Return [X, Y] of the center of cell containing provided text 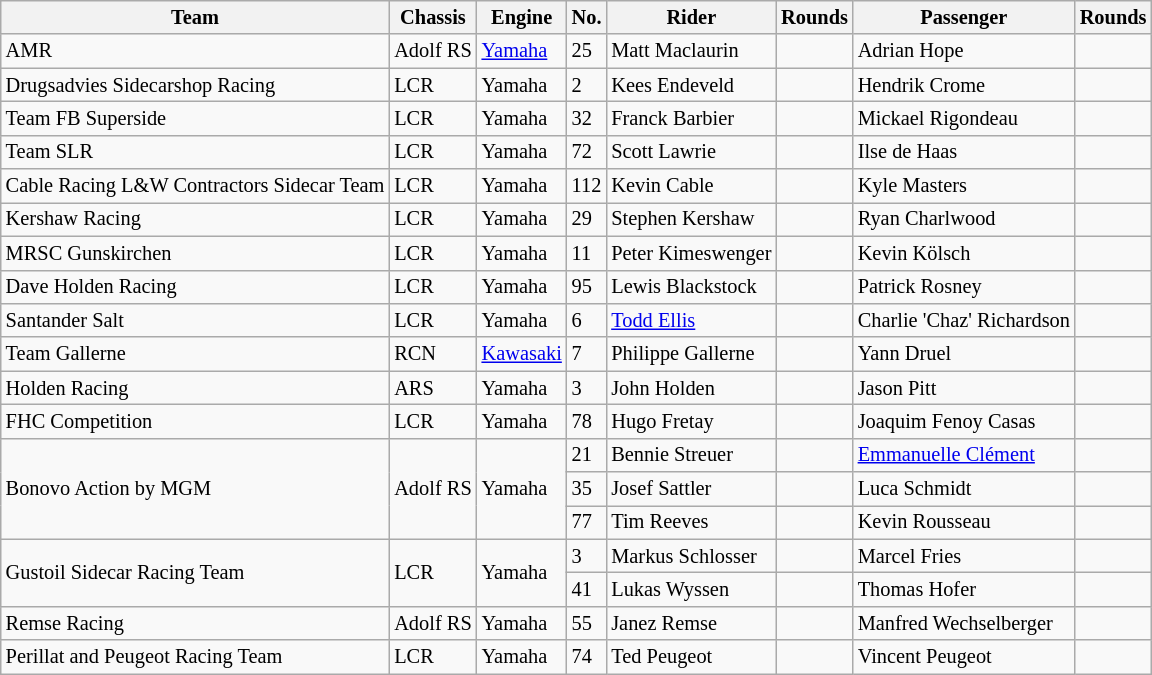
Patrick Rosney [964, 287]
Franck Barbier [691, 118]
Josef Sattler [691, 489]
Scott Lawrie [691, 152]
Team FB Superside [196, 118]
Drugsadvies Sidecarshop Racing [196, 85]
Hugo Fretay [691, 421]
Team Gallerne [196, 354]
Holden Racing [196, 388]
Tim Reeves [691, 522]
FHC Competition [196, 421]
MRSC Gunskirchen [196, 253]
Luca Schmidt [964, 489]
Matt Maclaurin [691, 51]
Charlie 'Chaz' Richardson [964, 320]
112 [587, 186]
Kawasaki [522, 354]
7 [587, 354]
Todd Ellis [691, 320]
72 [587, 152]
6 [587, 320]
Stephen Kershaw [691, 219]
Yann Druel [964, 354]
35 [587, 489]
Hendrik Crome [964, 85]
Kevin Cable [691, 186]
Markus Schlosser [691, 556]
Kershaw Racing [196, 219]
Ilse de Haas [964, 152]
Bennie Streuer [691, 455]
AMR [196, 51]
Ted Peugeot [691, 657]
Kees Endeveld [691, 85]
74 [587, 657]
Adrian Hope [964, 51]
Lewis Blackstock [691, 287]
Cable Racing L&W Contractors Sidecar Team [196, 186]
Manfred Wechselberger [964, 623]
Team SLR [196, 152]
Peter Kimeswenger [691, 253]
25 [587, 51]
Vincent Peugeot [964, 657]
2 [587, 85]
41 [587, 589]
Bonovo Action by MGM [196, 488]
RCN [432, 354]
Remse Racing [196, 623]
Kevin Kölsch [964, 253]
95 [587, 287]
Passenger [964, 17]
55 [587, 623]
Philippe Gallerne [691, 354]
Perillat and Peugeot Racing Team [196, 657]
Team [196, 17]
No. [587, 17]
Lukas Wyssen [691, 589]
29 [587, 219]
Janez Remse [691, 623]
Dave Holden Racing [196, 287]
Engine [522, 17]
78 [587, 421]
ARS [432, 388]
Joaquim Fenoy Casas [964, 421]
John Holden [691, 388]
21 [587, 455]
Marcel Fries [964, 556]
32 [587, 118]
Mickael Rigondeau [964, 118]
11 [587, 253]
Emmanuelle Clément [964, 455]
Rider [691, 17]
Kyle Masters [964, 186]
Gustoil Sidecar Racing Team [196, 572]
Santander Salt [196, 320]
77 [587, 522]
Ryan Charlwood [964, 219]
Kevin Rousseau [964, 522]
Chassis [432, 17]
Thomas Hofer [964, 589]
Jason Pitt [964, 388]
